Pinpoint the cell where the given text exists, returning its (x, y) midpoint coordinate. 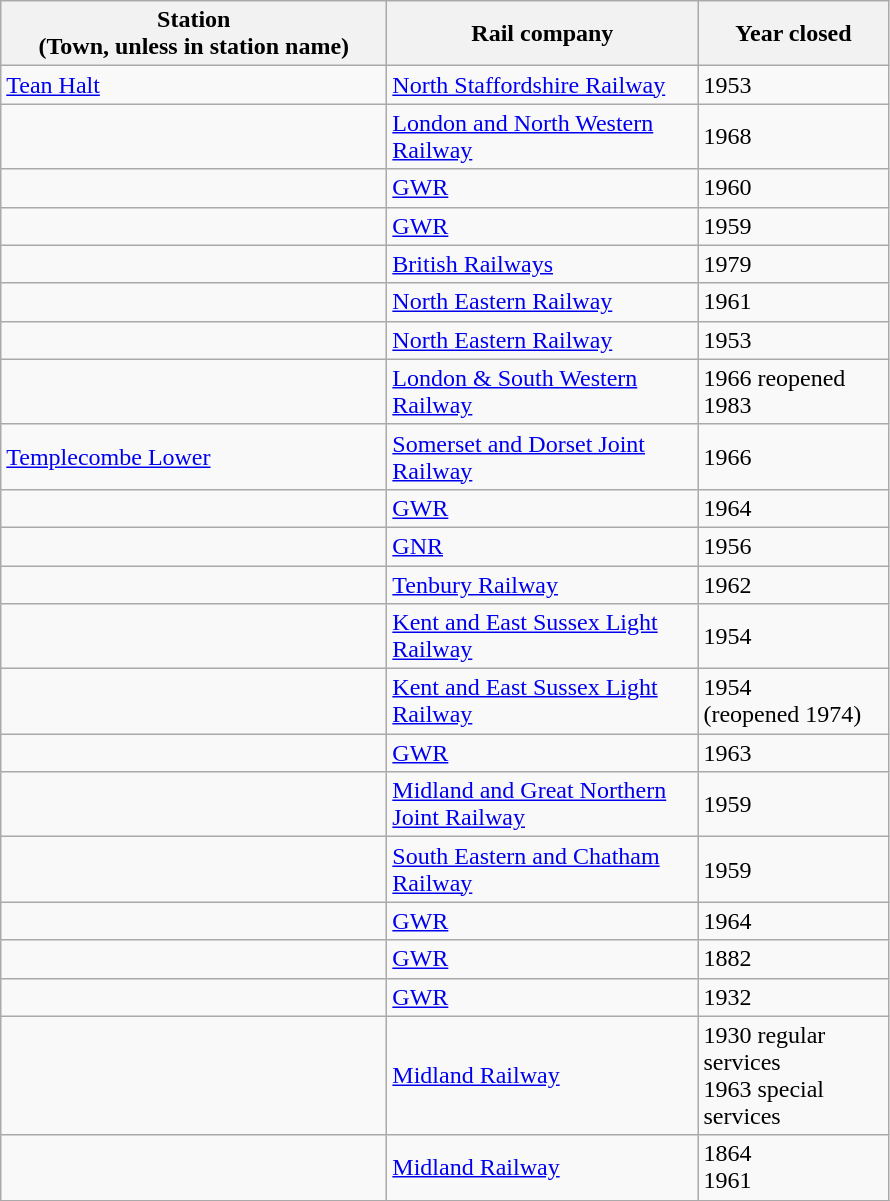
1930 regular services1963 special services (794, 1076)
South Eastern and Chatham Railway (542, 870)
Midland and Great Northern Joint Railway (542, 804)
1954 (reopened 1974) (794, 702)
1961 (794, 302)
Year closed (794, 34)
1954 (794, 636)
1960 (794, 188)
Station(Town, unless in station name) (194, 34)
British Railways (542, 264)
Tenbury Railway (542, 585)
1962 (794, 585)
1966 (794, 456)
Somerset and Dorset Joint Railway (542, 456)
18641961 (794, 1168)
1966 reopened 1983 (794, 392)
1882 (794, 959)
1963 (794, 753)
GNR (542, 546)
Templecombe Lower (194, 456)
Tean Halt (194, 85)
London and North Western Railway (542, 136)
1932 (794, 997)
1979 (794, 264)
North Staffordshire Railway (542, 85)
Rail company (542, 34)
1956 (794, 546)
London & South Western Railway (542, 392)
1968 (794, 136)
